Return the (X, Y) coordinate for the center point of the cell that contains the specified text.  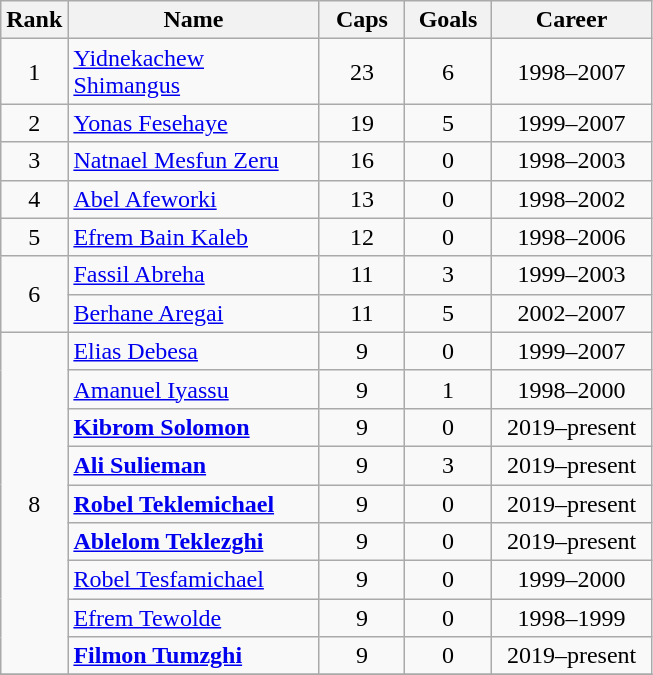
Efrem Bain Kaleb (194, 237)
Goals (448, 20)
Career (572, 20)
Ablelom Teklezghi (194, 542)
1998–1999 (572, 618)
1998–2002 (572, 199)
16 (362, 161)
Abel Afeworki (194, 199)
Efrem Tewolde (194, 618)
2 (34, 123)
Fassil Abreha (194, 275)
1998–2006 (572, 237)
1998–2000 (572, 389)
1998–2007 (572, 72)
8 (34, 504)
Kibrom Solomon (194, 427)
4 (34, 199)
12 (362, 237)
13 (362, 199)
Caps (362, 20)
Ali Sulieman (194, 465)
Filmon Tumzghi (194, 656)
Yidnekachew Shimangus (194, 72)
Berhane Aregai (194, 313)
2002–2007 (572, 313)
1999–2003 (572, 275)
Robel Teklemichael (194, 503)
Rank (34, 20)
Elias Debesa (194, 351)
Robel Tesfamichael (194, 580)
1998–2003 (572, 161)
Natnael Mesfun Zeru (194, 161)
Name (194, 20)
Yonas Fesehaye (194, 123)
23 (362, 72)
Amanuel Iyassu (194, 389)
19 (362, 123)
1999–2000 (572, 580)
